For the text-containing cell, return its midpoint in (x, y) coordinate format. 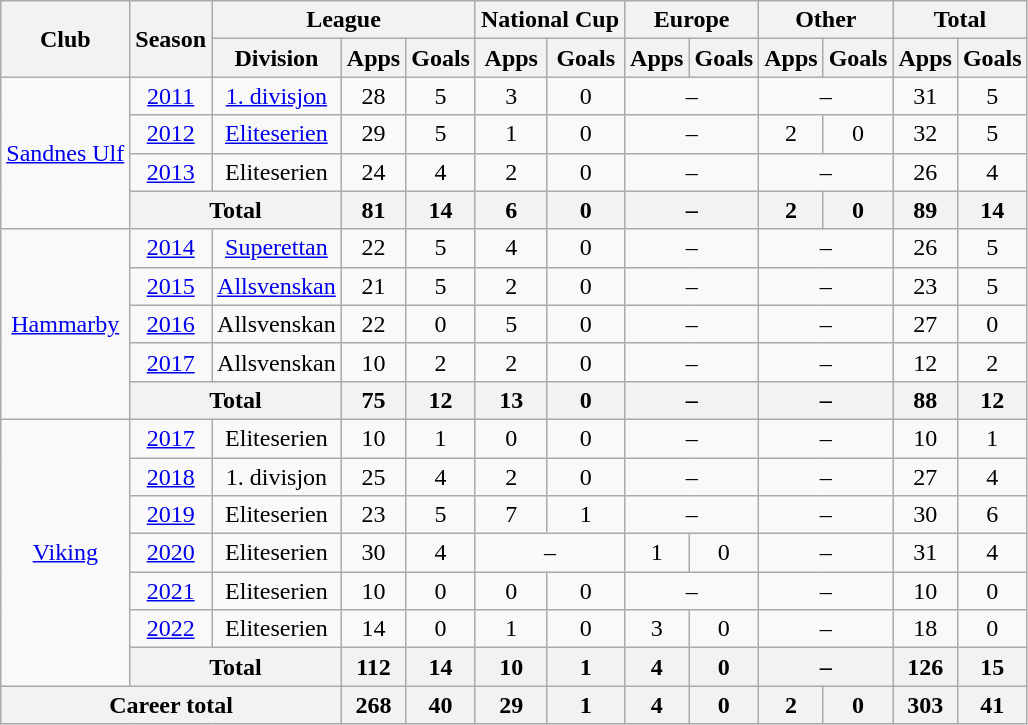
2018 (171, 477)
21 (373, 286)
League (344, 20)
2012 (171, 134)
28 (373, 96)
88 (925, 400)
2011 (171, 96)
75 (373, 400)
7 (511, 515)
81 (373, 210)
National Cup (550, 20)
24 (373, 172)
Club (66, 39)
2016 (171, 324)
2015 (171, 286)
Superettan (277, 248)
Hammarby (66, 324)
Season (171, 39)
18 (925, 629)
126 (925, 667)
13 (511, 400)
Europe (692, 20)
268 (373, 705)
Viking (66, 552)
2022 (171, 629)
32 (925, 134)
112 (373, 667)
89 (925, 210)
2013 (171, 172)
Other (826, 20)
40 (441, 705)
Sandnes Ulf (66, 153)
2014 (171, 248)
41 (992, 705)
Career total (172, 705)
303 (925, 705)
2019 (171, 515)
2020 (171, 553)
15 (992, 667)
25 (373, 477)
Division (277, 58)
2021 (171, 591)
